From the cell containing the given text, extract its center point as [x, y] coordinate. 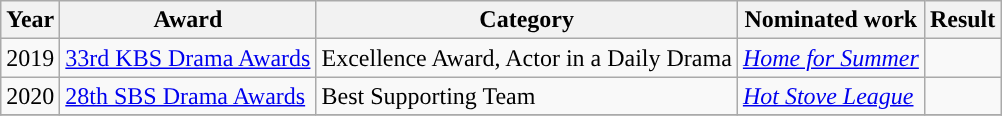
2019 [30, 58]
Category [526, 20]
Award [188, 20]
2020 [30, 96]
Best Supporting Team [526, 96]
Home for Summer [830, 58]
Excellence Award, Actor in a Daily Drama [526, 58]
28th SBS Drama Awards [188, 96]
Nominated work [830, 20]
Year [30, 20]
Hot Stove League [830, 96]
33rd KBS Drama Awards [188, 58]
Result [962, 20]
